Capture the cell that displays the provided text and extract its [x, y] central coordinate. 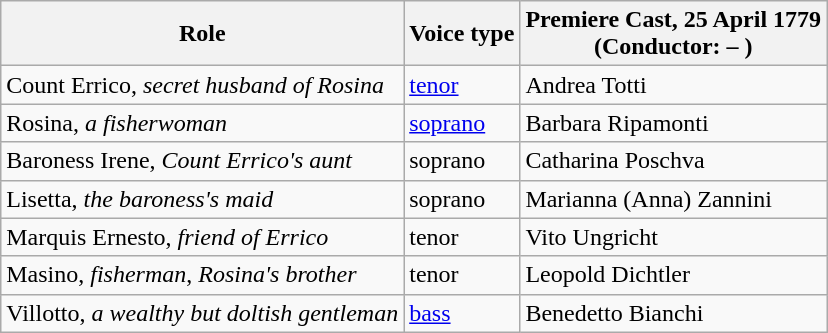
Lisetta, the baroness's maid [202, 199]
Vito Ungricht [674, 237]
Benedetto Bianchi [674, 313]
Premiere Cast, 25 April 1779(Conductor: – ) [674, 34]
Barbara Ripamonti [674, 123]
Marianna (Anna) Zannini [674, 199]
Leopold Dichtler [674, 275]
Rosina, a fisherwoman [202, 123]
Role [202, 34]
Marquis Ernesto, friend of Errico [202, 237]
Villotto, a wealthy but doltish gentleman [202, 313]
bass [462, 313]
Andrea Totti [674, 85]
Voice type [462, 34]
Count Errico, secret husband of Rosina [202, 85]
Baroness Irene, Count Errico's aunt [202, 161]
Masino, fisherman, Rosina's brother [202, 275]
Catharina Poschva [674, 161]
